Extract the (x, y) coordinate from the center of the cell holding the provided text.  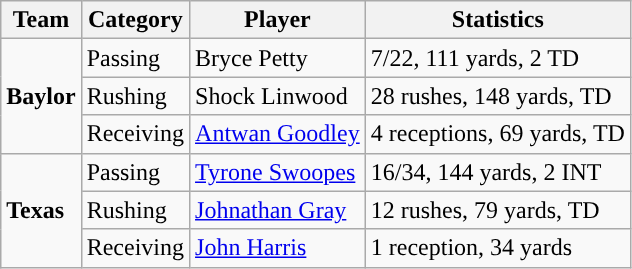
Bryce Petty (278, 58)
1 reception, 34 yards (498, 248)
Statistics (498, 20)
John Harris (278, 248)
Tyrone Swoopes (278, 172)
Antwan Goodley (278, 134)
16/34, 144 yards, 2 INT (498, 172)
Category (135, 20)
7/22, 111 yards, 2 TD (498, 58)
28 rushes, 148 yards, TD (498, 96)
Baylor (41, 96)
12 rushes, 79 yards, TD (498, 210)
4 receptions, 69 yards, TD (498, 134)
Texas (41, 210)
Johnathan Gray (278, 210)
Team (41, 20)
Player (278, 20)
Shock Linwood (278, 96)
